Capture the cell that displays the provided text and extract its [x, y] central coordinate. 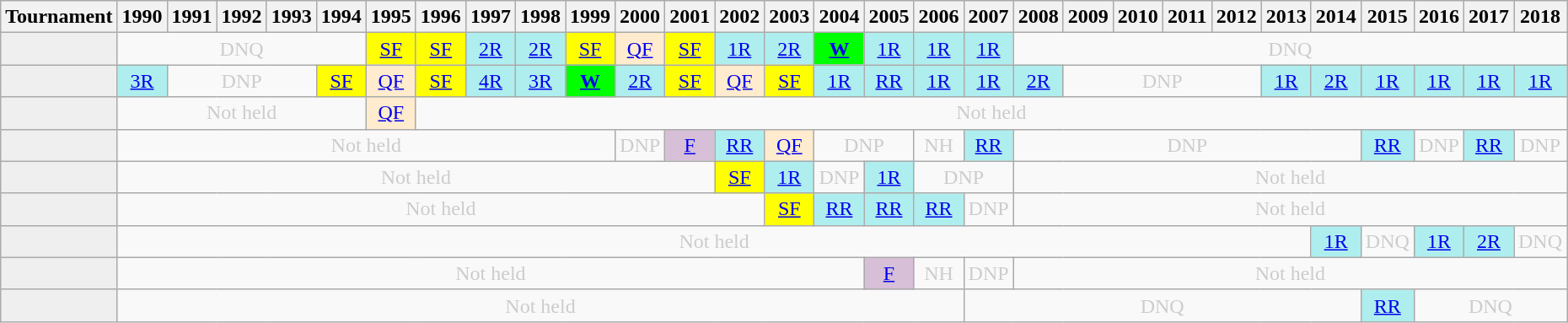
2014 [1335, 17]
2004 [840, 17]
4R [491, 81]
1992 [241, 17]
2018 [1541, 17]
2003 [789, 17]
2007 [988, 17]
2015 [1388, 17]
2001 [690, 17]
1994 [341, 17]
2013 [1286, 17]
1993 [292, 17]
2011 [1187, 17]
2009 [1087, 17]
1999 [590, 17]
1990 [142, 17]
2002 [740, 17]
2017 [1489, 17]
2008 [1039, 17]
2006 [939, 17]
2016 [1438, 17]
1995 [391, 17]
1997 [491, 17]
1996 [440, 17]
1998 [540, 17]
1991 [192, 17]
Tournament [59, 17]
2005 [889, 17]
2012 [1236, 17]
2010 [1138, 17]
2000 [641, 17]
